Return [x, y] of the center of cell containing provided text 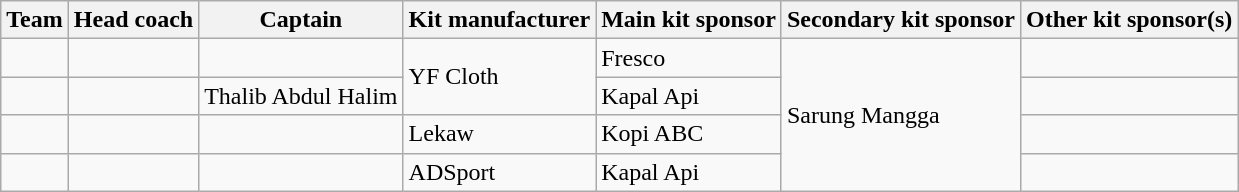
Main kit sponsor [689, 20]
YF Cloth [500, 77]
Kopi ABC [689, 134]
Kit manufacturer [500, 20]
Head coach [133, 20]
Lekaw [500, 134]
Team [35, 20]
Secondary kit sponsor [900, 20]
Fresco [689, 58]
Thalib Abdul Halim [301, 96]
Captain [301, 20]
Other kit sponsor(s) [1128, 20]
ADSport [500, 172]
Sarung Mangga [900, 115]
